Return the (X, Y) coordinate for the center point of the cell that contains the specified text.  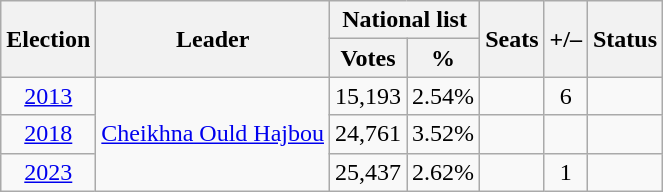
Leader (213, 39)
Status (624, 39)
1 (566, 172)
2.54% (444, 96)
25,437 (368, 172)
+/– (566, 39)
3.52% (444, 134)
Cheikhna Ould Hajbou (213, 134)
National list (405, 20)
6 (566, 96)
2023 (48, 172)
Votes (368, 58)
2013 (48, 96)
2.62% (444, 172)
15,193 (368, 96)
Election (48, 39)
% (444, 58)
24,761 (368, 134)
Seats (512, 39)
2018 (48, 134)
